Extract the [X, Y] coordinate from the center of the cell holding the provided text.  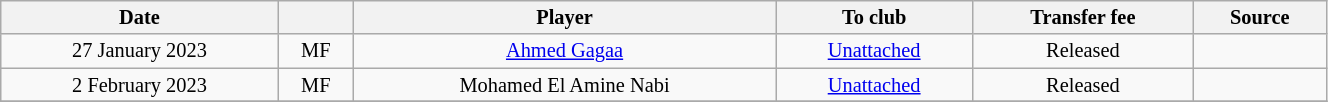
Date [140, 17]
Source [1260, 17]
Player [564, 17]
To club [874, 17]
Transfer fee [1084, 17]
2 February 2023 [140, 85]
Ahmed Gagaa [564, 51]
27 January 2023 [140, 51]
Mohamed El Amine Nabi [564, 85]
